Extract the (X, Y) coordinate from the center of the cell holding the provided text.  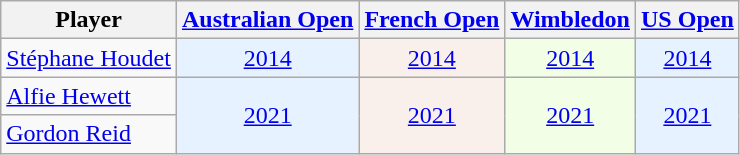
Player (89, 20)
Stéphane Houdet (89, 58)
Gordon Reid (89, 134)
US Open (688, 20)
Alfie Hewett (89, 96)
French Open (432, 20)
Australian Open (267, 20)
Wimbledon (570, 20)
